Pinpoint the cell where the given text exists, returning its [x, y] midpoint coordinate. 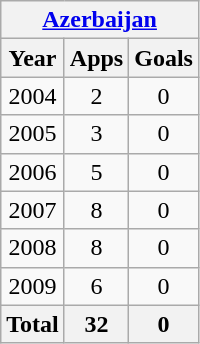
Goals [164, 58]
6 [96, 286]
3 [96, 134]
2008 [33, 248]
32 [96, 324]
Azerbaijan [100, 20]
5 [96, 172]
Total [33, 324]
2007 [33, 210]
2005 [33, 134]
Apps [96, 58]
2 [96, 96]
2009 [33, 286]
2004 [33, 96]
2006 [33, 172]
Year [33, 58]
